Capture the cell that displays the provided text and extract its (X, Y) central coordinate. 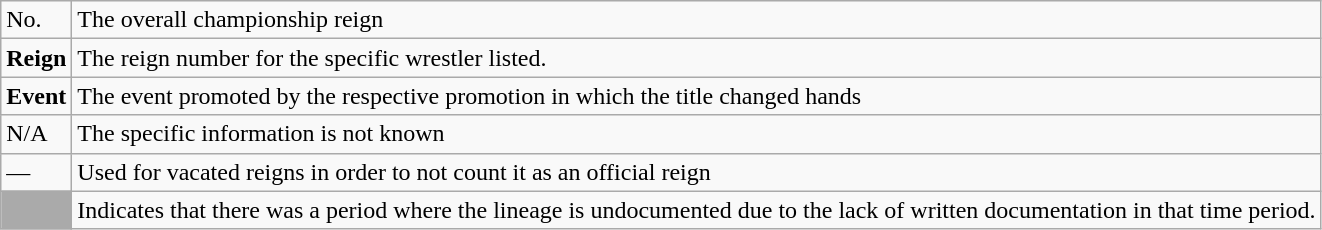
The reign number for the specific wrestler listed. (696, 58)
Reign (36, 58)
The specific information is not known (696, 134)
Indicates that there was a period where the lineage is undocumented due to the lack of written documentation in that time period. (696, 210)
N/A (36, 134)
Used for vacated reigns in order to not count it as an official reign (696, 172)
The event promoted by the respective promotion in which the title changed hands (696, 96)
Event (36, 96)
— (36, 172)
The overall championship reign (696, 20)
No. (36, 20)
